Pinpoint the cell where the given text exists, returning its (x, y) midpoint coordinate. 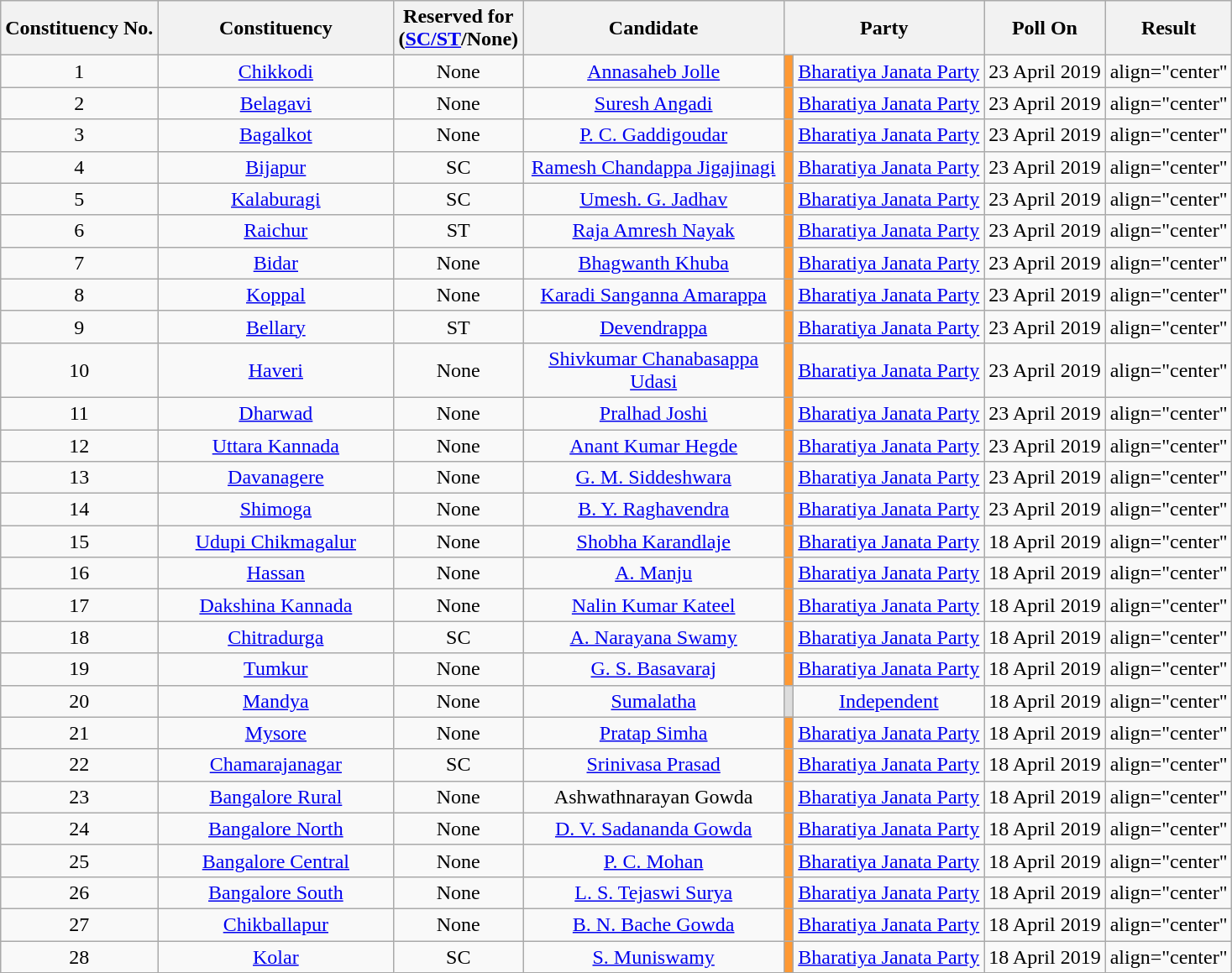
16 (79, 573)
Candidate (653, 29)
18 (79, 637)
20 (79, 701)
Ashwathnarayan Gowda (653, 797)
Sumalatha (653, 701)
Raichur (275, 231)
14 (79, 510)
19 (79, 669)
11 (79, 413)
12 (79, 446)
1 (79, 71)
Nalin Kumar Kateel (653, 605)
Bijapur (275, 167)
Tumkur (275, 669)
G. S. Basavaraj (653, 669)
Devendrappa (653, 327)
15 (79, 541)
Reserved for(SC/ST/None) (459, 29)
22 (79, 765)
Dharwad (275, 413)
4 (79, 167)
17 (79, 605)
Hassan (275, 573)
A. Manju (653, 573)
28 (79, 956)
Result (1169, 29)
Bangalore North (275, 829)
25 (79, 861)
3 (79, 135)
23 (79, 797)
Bagalkot (275, 135)
Anant Kumar Hegde (653, 446)
8 (79, 295)
26 (79, 892)
Davanagere (275, 478)
9 (79, 327)
Bellary (275, 327)
Kolar (275, 956)
S. Muniswamy (653, 956)
Shobha Karandlaje (653, 541)
24 (79, 829)
21 (79, 733)
10 (79, 369)
Bangalore Central (275, 861)
D. V. Sadananda Gowda (653, 829)
P. C. Mohan (653, 861)
A. Narayana Swamy (653, 637)
Poll On (1045, 29)
6 (79, 231)
Constituency No. (79, 29)
Haveri (275, 369)
Srinivasa Prasad (653, 765)
Uttara Kannada (275, 446)
Bhagwanth Khuba (653, 263)
Kalaburagi (275, 199)
G. M. Siddeshwara (653, 478)
Pratap Simha (653, 733)
Constituency (275, 29)
Koppal (275, 295)
Karadi Sanganna Amarappa (653, 295)
Pralhad Joshi (653, 413)
Udupi Chikmagalur (275, 541)
B. Y. Raghavendra (653, 510)
Dakshina Kannada (275, 605)
Belagavi (275, 103)
27 (79, 924)
P. C. Gaddigoudar (653, 135)
Bangalore South (275, 892)
Chikballapur (275, 924)
Chikkodi (275, 71)
Bangalore Rural (275, 797)
Suresh Angadi (653, 103)
5 (79, 199)
Raja Amresh Nayak (653, 231)
Ramesh Chandappa Jigajinagi (653, 167)
Independent (889, 701)
Shimoga (275, 510)
B. N. Bache Gowda (653, 924)
7 (79, 263)
L. S. Tejaswi Surya (653, 892)
13 (79, 478)
Annasaheb Jolle (653, 71)
Chamarajanagar (275, 765)
Party (884, 29)
Chitradurga (275, 637)
2 (79, 103)
Mysore (275, 733)
Umesh. G. Jadhav (653, 199)
Shivkumar Chanabasappa Udasi (653, 369)
Bidar (275, 263)
Mandya (275, 701)
